Identify which cell holds the provided text, then report its [X, Y] central coordinate. 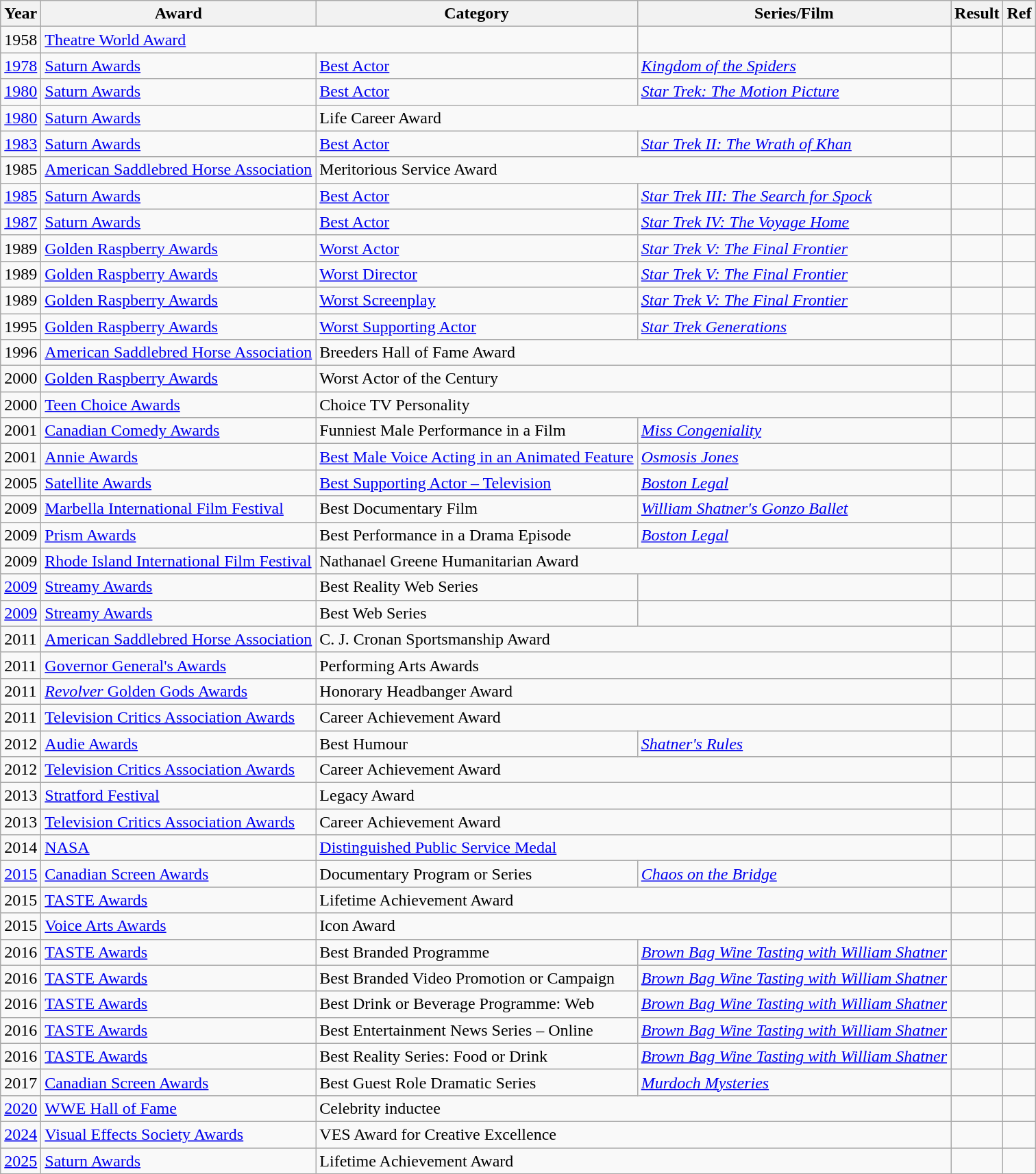
Canadian Comedy Awards [178, 431]
1995 [21, 327]
2014 [21, 848]
Teen Choice Awards [178, 405]
Star Trek III: The Search for Spock [793, 196]
1978 [21, 66]
Performing Arts Awards [633, 665]
Meritorious Service Award [633, 170]
Best Humour [477, 743]
Prism Awards [178, 535]
1987 [21, 222]
Ref [1020, 14]
Star Trek: The Motion Picture [793, 92]
Satellite Awards [178, 483]
2024 [21, 1134]
Icon Award [633, 926]
Best Supporting Actor – Television [477, 483]
Best Male Voice Acting in an Animated Feature [477, 457]
Worst Screenplay [477, 300]
2025 [21, 1161]
Star Trek Generations [793, 327]
1996 [21, 353]
2020 [21, 1108]
Marbella International Film Festival [178, 509]
Documentary Program or Series [477, 874]
Best Performance in a Drama Episode [477, 535]
1958 [21, 40]
Worst Director [477, 274]
Governor General's Awards [178, 665]
Legacy Award [633, 796]
Revolver Golden Gods Awards [178, 691]
Worst Supporting Actor [477, 327]
WWE Hall of Fame [178, 1108]
Choice TV Personality [633, 405]
Year [21, 14]
Worst Actor of the Century [633, 379]
Kingdom of the Spiders [793, 66]
Worst Actor [477, 248]
Category [477, 14]
Best Web Series [477, 613]
Voice Arts Awards [178, 926]
Celebrity inductee [633, 1108]
Star Trek II: The Wrath of Khan [793, 144]
Visual Effects Society Awards [178, 1134]
Best Guest Role Dramatic Series [477, 1082]
Rhode Island International Film Festival [178, 561]
Stratford Festival [178, 796]
1983 [21, 144]
Best Reality Series: Food or Drink [477, 1056]
Best Documentary Film [477, 509]
Honorary Headbanger Award [633, 691]
Chaos on the Bridge [793, 874]
Funniest Male Performance in a Film [477, 431]
Murdoch Mysteries [793, 1082]
Star Trek IV: The Voyage Home [793, 222]
Result [977, 14]
Series/Film [793, 14]
Theatre World Award [339, 40]
Nathanael Greene Humanitarian Award [633, 561]
Award [178, 14]
Miss Congeniality [793, 431]
2017 [21, 1082]
VES Award for Creative Excellence [633, 1134]
William Shatner's Gonzo Ballet [793, 509]
Best Reality Web Series [477, 587]
Best Drink or Beverage Programme: Web [477, 1004]
Shatner's Rules [793, 743]
Annie Awards [178, 457]
Distinguished Public Service Medal [633, 848]
Best Branded Video Promotion or Campaign [477, 978]
NASA [178, 848]
Breeders Hall of Fame Award [633, 353]
C. J. Cronan Sportsmanship Award [633, 639]
Life Career Award [633, 118]
Best Entertainment News Series – Online [477, 1030]
Osmosis Jones [793, 457]
Best Branded Programme [477, 952]
2005 [21, 483]
Audie Awards [178, 743]
